Determine the (X, Y) coordinate at the center of the cell enclosing the given text.  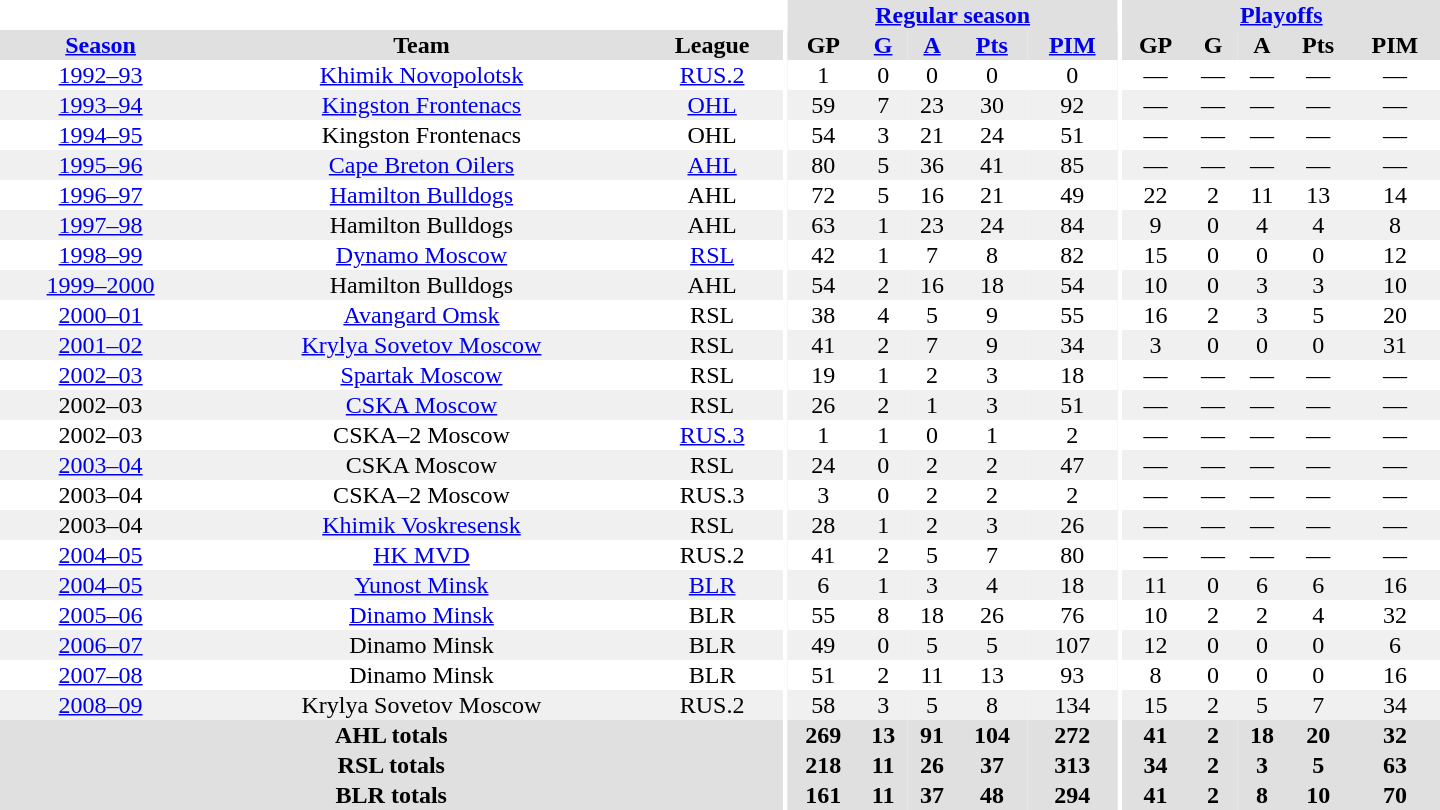
31 (1395, 345)
2001–02 (100, 345)
Regular season (952, 15)
1992–93 (100, 75)
Spartak Moscow (421, 375)
AHL totals (392, 735)
161 (824, 795)
2000–01 (100, 315)
30 (992, 105)
2005–06 (100, 615)
Avangard Omsk (421, 315)
Khimik Novopolotsk (421, 75)
1997–98 (100, 225)
Dynamo Moscow (421, 255)
Team (421, 45)
1999–2000 (100, 285)
93 (1072, 675)
269 (824, 735)
36 (932, 165)
BLR totals (392, 795)
85 (1072, 165)
1996–97 (100, 195)
313 (1072, 765)
84 (1072, 225)
1995–96 (100, 165)
92 (1072, 105)
42 (824, 255)
82 (1072, 255)
HK MVD (421, 555)
Khimik Voskresensk (421, 525)
76 (1072, 615)
1993–94 (100, 105)
Cape Breton Oilers (421, 165)
14 (1395, 195)
134 (1072, 705)
58 (824, 705)
2007–08 (100, 675)
272 (1072, 735)
2006–07 (100, 645)
38 (824, 315)
47 (1072, 465)
70 (1395, 795)
28 (824, 525)
1994–95 (100, 135)
91 (932, 735)
22 (1156, 195)
RSL totals (392, 765)
218 (824, 765)
107 (1072, 645)
104 (992, 735)
72 (824, 195)
Season (100, 45)
48 (992, 795)
19 (824, 375)
2008–09 (100, 705)
League (712, 45)
Playoffs (1282, 15)
294 (1072, 795)
1998–99 (100, 255)
59 (824, 105)
Yunost Minsk (421, 585)
